Return [X, Y] of the center of cell containing provided text 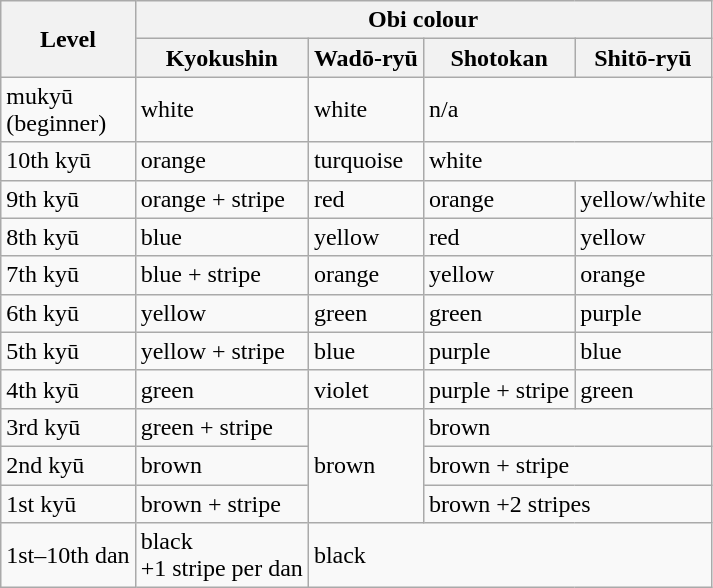
5th kyū [68, 351]
blue + stripe [222, 275]
9th kyū [68, 199]
Shitō-ryū [643, 58]
10th kyū [68, 161]
6th kyū [68, 313]
turquoise [366, 161]
1st kyū [68, 503]
Level [68, 39]
3rd kyū [68, 427]
purple + stripe [498, 389]
Wadō-ryū [366, 58]
Shotokan [498, 58]
orange + stripe [222, 199]
yellow + stripe [222, 351]
Kyokushin [222, 58]
green + stripe [222, 427]
8th kyū [68, 237]
yellow/white [643, 199]
1st–10th dan [68, 556]
4th kyū [68, 389]
2nd kyū [68, 465]
black +1 stripe per dan [222, 556]
7th kyū [68, 275]
brown +2 stripes [567, 503]
violet [366, 389]
n/a [567, 110]
Obi colour [423, 20]
mukyū (beginner) [68, 110]
black [510, 556]
